Determine the (x, y) coordinate at the center of the cell enclosing the given text.  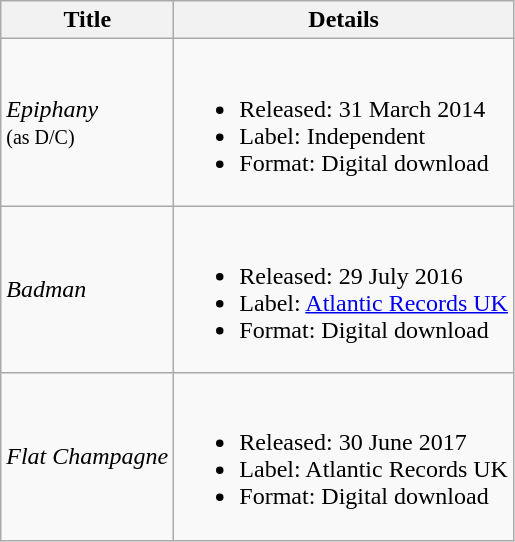
Title (88, 20)
Released: 31 March 2014Label: IndependentFormat: Digital download (344, 122)
Badman (88, 290)
Flat Champagne (88, 456)
Released: 29 July 2016Label: Atlantic Records UKFormat: Digital download (344, 290)
Epiphany(as D/C) (88, 122)
Released: 30 June 2017Label: Atlantic Records UKFormat: Digital download (344, 456)
Details (344, 20)
